Extract the (X, Y) coordinate from the center of the cell holding the provided text.  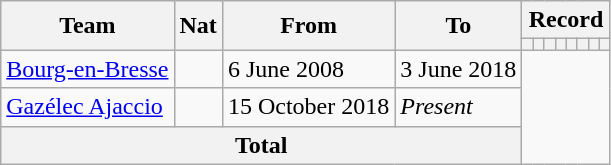
6 June 2008 (308, 69)
15 October 2018 (308, 107)
3 June 2018 (458, 69)
Present (458, 107)
From (308, 26)
Total (262, 145)
Record (566, 20)
Nat (198, 26)
Bourg-en-Bresse (88, 69)
To (458, 26)
Team (88, 26)
Gazélec Ajaccio (88, 107)
